Find where the given text appears and provide that cell's center as (X, Y) coordinate. 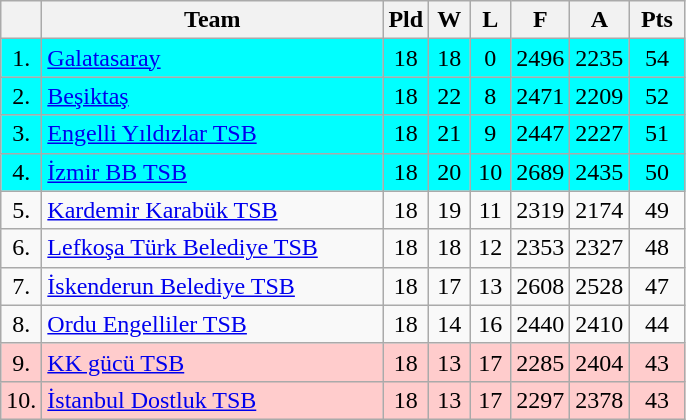
12 (490, 248)
4. (22, 172)
50 (657, 172)
8 (490, 96)
Lefkoşa Türk Belediye TSB (212, 248)
W (450, 20)
10 (490, 172)
İzmir BB TSB (212, 172)
44 (657, 324)
9 (490, 134)
2440 (540, 324)
16 (490, 324)
2227 (600, 134)
6. (22, 248)
2496 (540, 58)
9. (22, 362)
54 (657, 58)
52 (657, 96)
2297 (540, 400)
2404 (600, 362)
2471 (540, 96)
2353 (540, 248)
21 (450, 134)
Pld (406, 20)
2319 (540, 210)
A (600, 20)
8. (22, 324)
Pts (657, 20)
19 (450, 210)
2285 (540, 362)
Engelli Yıldızlar TSB (212, 134)
KK gücü TSB (212, 362)
5. (22, 210)
Galatasaray (212, 58)
İstanbul Dostluk TSB (212, 400)
51 (657, 134)
2174 (600, 210)
Kardemir Karabük TSB (212, 210)
2447 (540, 134)
2528 (600, 286)
2435 (600, 172)
Team (212, 20)
47 (657, 286)
1. (22, 58)
Beşiktaş (212, 96)
10. (22, 400)
20 (450, 172)
0 (490, 58)
2410 (600, 324)
Ordu Engelliler TSB (212, 324)
2. (22, 96)
11 (490, 210)
48 (657, 248)
22 (450, 96)
7. (22, 286)
2235 (600, 58)
İskenderun Belediye TSB (212, 286)
2378 (600, 400)
2608 (540, 286)
2209 (600, 96)
F (540, 20)
3. (22, 134)
L (490, 20)
2327 (600, 248)
49 (657, 210)
14 (450, 324)
2689 (540, 172)
